Search for the cell housing the specified text and yield its [x, y] center coordinate. 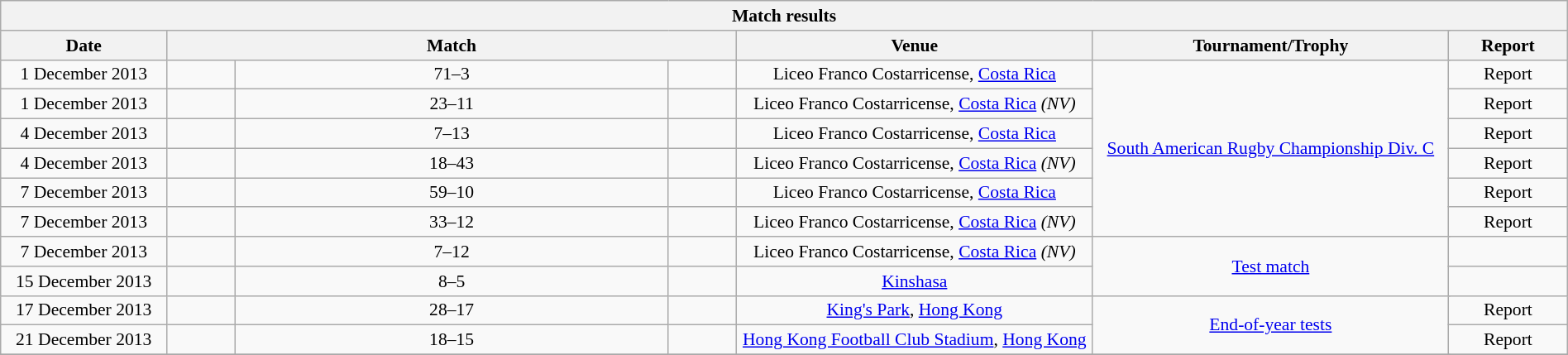
Match results [784, 16]
28–17 [452, 310]
Hong Kong Football Club Stadium, Hong Kong [915, 340]
7–13 [452, 134]
Venue [915, 46]
18–43 [452, 163]
71–3 [452, 74]
18–15 [452, 340]
8–5 [452, 281]
Test match [1270, 266]
Kinshasa [915, 281]
17 December 2013 [84, 310]
South American Rugby Championship Div. C [1270, 148]
King's Park, Hong Kong [915, 310]
7–12 [452, 252]
33–12 [452, 223]
End-of-year tests [1270, 324]
59–10 [452, 193]
Date [84, 46]
15 December 2013 [84, 281]
Tournament/Trophy [1270, 46]
Match [452, 46]
21 December 2013 [84, 340]
23–11 [452, 104]
